Return [X, Y] of the center of cell containing provided text 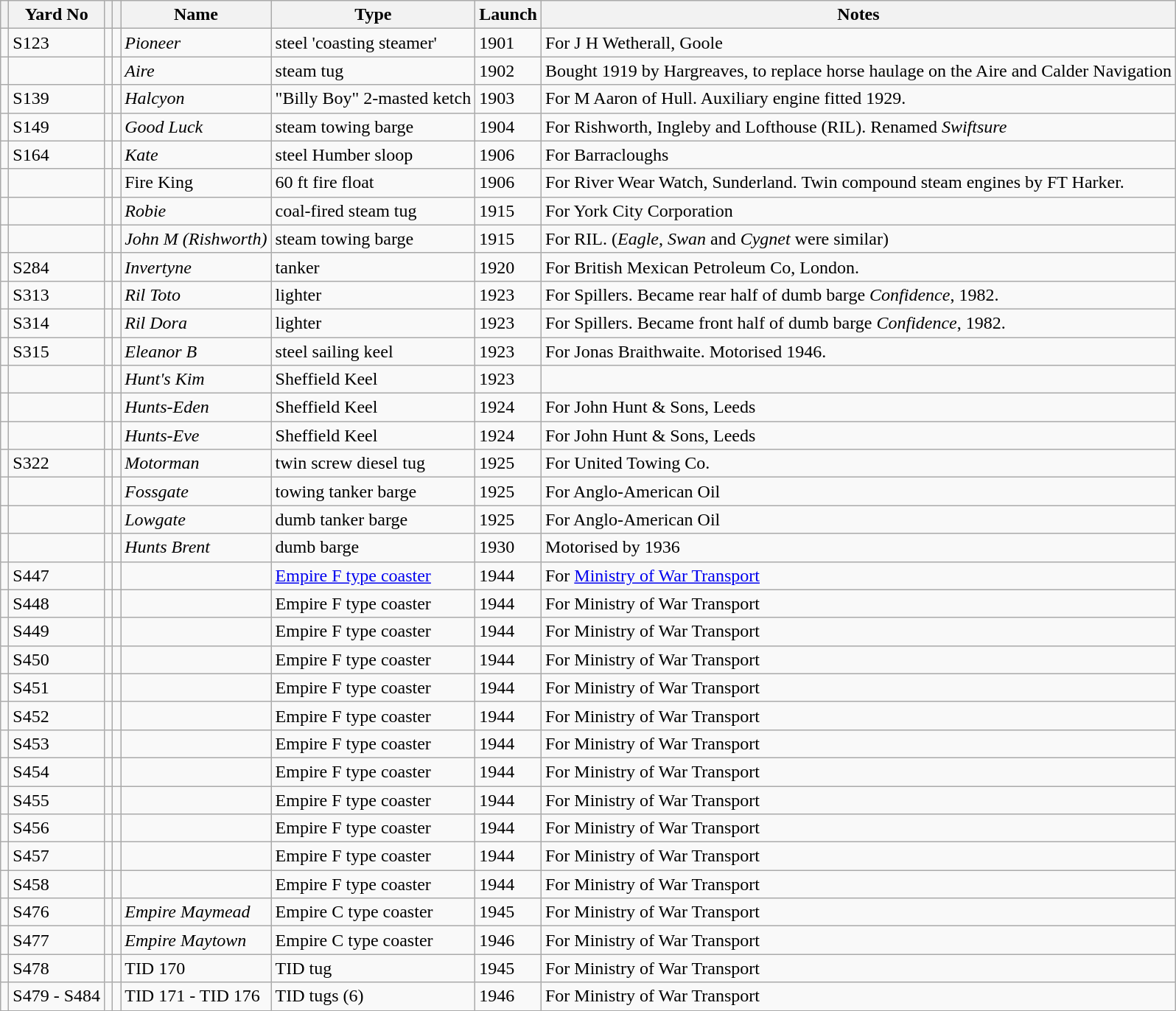
For York City Corporation [858, 211]
S478 [57, 968]
S284 [57, 267]
S314 [57, 323]
Fossgate [196, 491]
Halcyon [196, 99]
S452 [57, 716]
dumb tanker barge [373, 520]
1930 [508, 548]
Robie [196, 211]
S457 [57, 856]
tanker [373, 267]
Empire Maymead [196, 912]
Ril Toto [196, 295]
Kate [196, 155]
S139 [57, 99]
S315 [57, 351]
Empire Maytown [196, 940]
For M Aaron of Hull. Auxiliary engine fitted 1929. [858, 99]
S449 [57, 632]
For River Wear Watch, Sunderland. Twin compound steam engines by FT Harker. [858, 183]
1902 [508, 71]
Hunts-Eden [196, 407]
For RIL. (Eagle, Swan and Cygnet were similar) [858, 239]
Eleanor B [196, 351]
Motorman [196, 463]
60 ft fire float [373, 183]
S476 [57, 912]
TID tug [373, 968]
1903 [508, 99]
S149 [57, 127]
S123 [57, 43]
S479 - S484 [57, 996]
1901 [508, 43]
1904 [508, 127]
S455 [57, 800]
S322 [57, 463]
Ril Dora [196, 323]
Lowgate [196, 520]
S477 [57, 940]
S450 [57, 660]
Good Luck [196, 127]
For Spillers. Became rear half of dumb barge Confidence, 1982. [858, 295]
steel sailing keel [373, 351]
TID 171 - TID 176 [196, 996]
Hunts Brent [196, 548]
S451 [57, 688]
steel 'coasting steamer' [373, 43]
S456 [57, 828]
Type [373, 15]
Motorised by 1936 [858, 548]
For United Towing Co. [858, 463]
For Barracloughs [858, 155]
John M (Rishworth) [196, 239]
Fire King [196, 183]
Yard No [57, 15]
For Jonas Braithwaite. Motorised 1946. [858, 351]
Launch [508, 15]
S453 [57, 744]
dumb barge [373, 548]
1920 [508, 267]
Aire [196, 71]
S448 [57, 604]
Bought 1919 by Hargreaves, to replace horse haulage on the Aire and Calder Navigation [858, 71]
twin screw diesel tug [373, 463]
towing tanker barge [373, 491]
"Billy Boy" 2-masted ketch [373, 99]
Hunts-Eve [196, 435]
coal-fired steam tug [373, 211]
Notes [858, 15]
TID 170 [196, 968]
For British Mexican Petroleum Co, London. [858, 267]
S458 [57, 884]
S313 [57, 295]
Pioneer [196, 43]
Name [196, 15]
TID tugs (6) [373, 996]
steel Humber sloop [373, 155]
S447 [57, 576]
Hunt's Kim [196, 379]
steam tug [373, 71]
S164 [57, 155]
S454 [57, 772]
For J H Wetherall, Goole [858, 43]
For Spillers. Became front half of dumb barge Confidence, 1982. [858, 323]
For Rishworth, Ingleby and Lofthouse (RIL). Renamed Swiftsure [858, 127]
Invertyne [196, 267]
